Capture the cell that displays the provided text and extract its [x, y] central coordinate. 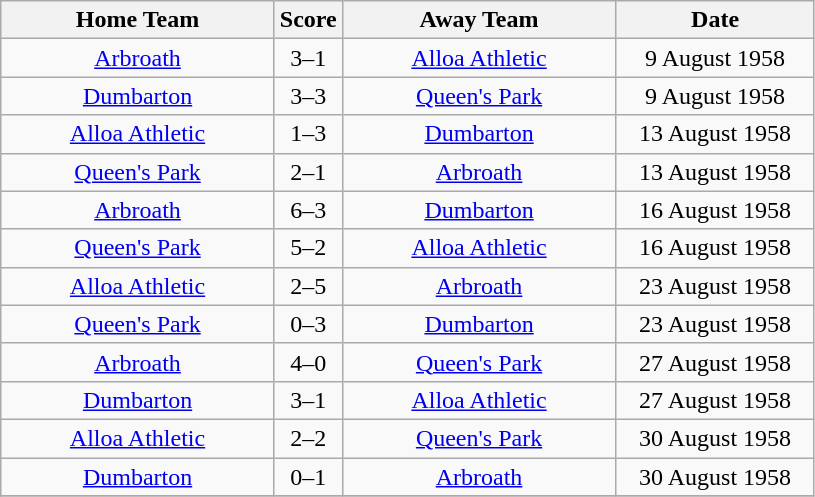
2–2 [308, 438]
0–1 [308, 477]
2–5 [308, 286]
3–3 [308, 96]
Away Team [479, 20]
2–1 [308, 172]
5–2 [308, 248]
4–0 [308, 362]
Date [716, 20]
Score [308, 20]
6–3 [308, 210]
1–3 [308, 134]
0–3 [308, 324]
Home Team [138, 20]
